Pinpoint the cell where the given text exists, returning its [x, y] midpoint coordinate. 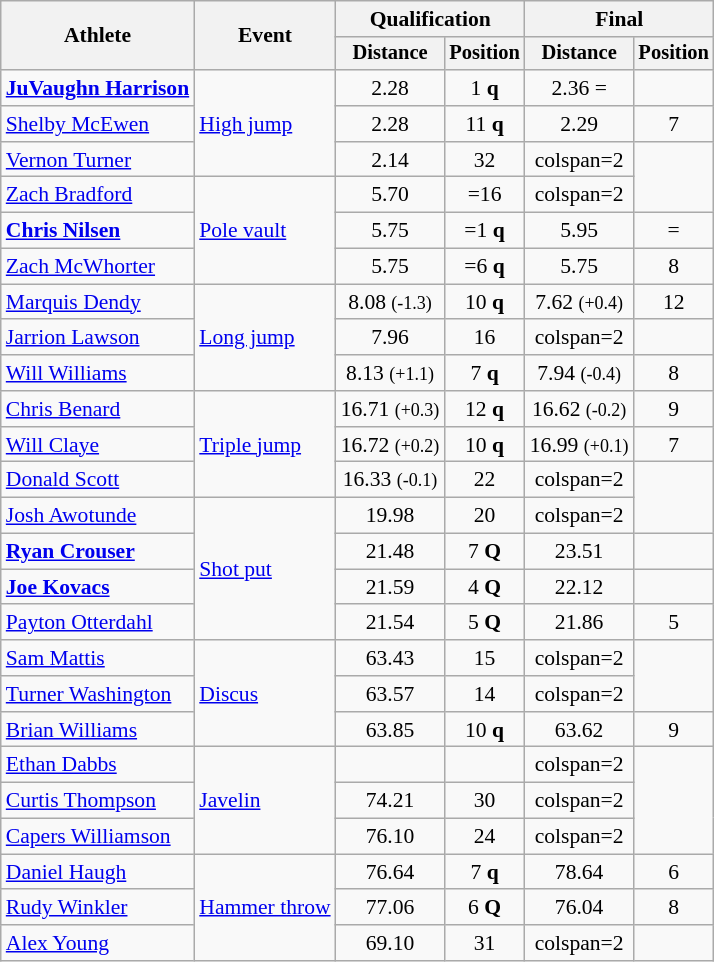
Javelin [264, 800]
76.10 [390, 837]
7.62 (+0.4) [580, 302]
2.14 [390, 160]
7.94 (-0.4) [580, 373]
Hammer throw [264, 908]
Sam Mattis [98, 658]
4 Q [484, 587]
Capers Williamson [98, 837]
Long jump [264, 338]
16.72 (+0.2) [390, 445]
21.54 [390, 623]
20 [484, 516]
5 Q [484, 623]
Discus [264, 694]
2.29 [580, 124]
Curtis Thompson [98, 801]
21.86 [580, 623]
74.21 [390, 801]
Shot put [264, 569]
6 [674, 872]
63.62 [580, 730]
2.36 = [580, 88]
32 [484, 160]
19.98 [390, 516]
12 q [484, 409]
Jarrion Lawson [98, 338]
63.57 [390, 694]
Shelby McEwen [98, 124]
16.71 (+0.3) [390, 409]
24 [484, 837]
Marquis Dendy [98, 302]
21.59 [390, 587]
Brian Williams [98, 730]
Ethan Dabbs [98, 765]
=1 q [484, 231]
Vernon Turner [98, 160]
= [674, 231]
16 [484, 338]
69.10 [390, 943]
Ryan Crouser [98, 552]
5.70 [390, 195]
30 [484, 801]
Will Williams [98, 373]
Chris Benard [98, 409]
12 [674, 302]
1 q [484, 88]
High jump [264, 124]
16.33 (-0.1) [390, 480]
8.13 (+1.1) [390, 373]
22.12 [580, 587]
Turner Washington [98, 694]
6 Q [484, 908]
11 q [484, 124]
77.06 [390, 908]
Zach Bradford [98, 195]
7.96 [390, 338]
Triple jump [264, 444]
7 Q [484, 552]
Donald Scott [98, 480]
14 [484, 694]
Zach McWhorter [98, 267]
63.85 [390, 730]
Final [620, 19]
Qualification [430, 19]
76.04 [580, 908]
16.99 (+0.1) [580, 445]
Joe Kovacs [98, 587]
Will Claye [98, 445]
8.08 (-1.3) [390, 302]
Daniel Haugh [98, 872]
JuVaughn Harrison [98, 88]
Event [264, 36]
22 [484, 480]
Josh Awotunde [98, 516]
Chris Nilsen [98, 231]
Athlete [98, 36]
76.64 [390, 872]
23.51 [580, 552]
=16 [484, 195]
31 [484, 943]
15 [484, 658]
Rudy Winkler [98, 908]
78.64 [580, 872]
5 [674, 623]
16.62 (-0.2) [580, 409]
Payton Otterdahl [98, 623]
5.95 [580, 231]
Alex Young [98, 943]
Pole vault [264, 230]
21.48 [390, 552]
63.43 [390, 658]
=6 q [484, 267]
